Locate the cell with the specified text and output its (x, y) center coordinate. 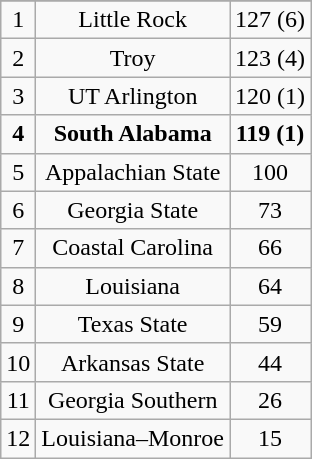
Georgia State (133, 210)
44 (270, 362)
26 (270, 400)
119 (1) (270, 134)
4 (18, 134)
100 (270, 172)
UT Arlington (133, 96)
73 (270, 210)
Arkansas State (133, 362)
Texas State (133, 324)
127 (6) (270, 20)
6 (18, 210)
123 (4) (270, 58)
Louisiana–Monroe (133, 438)
9 (18, 324)
Georgia Southern (133, 400)
8 (18, 286)
Coastal Carolina (133, 248)
3 (18, 96)
64 (270, 286)
12 (18, 438)
Appalachian State (133, 172)
11 (18, 400)
Troy (133, 58)
1 (18, 20)
66 (270, 248)
2 (18, 58)
10 (18, 362)
15 (270, 438)
South Alabama (133, 134)
5 (18, 172)
Louisiana (133, 286)
120 (1) (270, 96)
59 (270, 324)
7 (18, 248)
Little Rock (133, 20)
